Capture the cell that displays the provided text and extract its (X, Y) central coordinate. 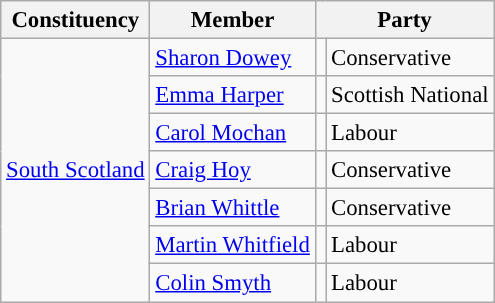
Carol Mochan (232, 133)
Colin Smyth (232, 283)
Martin Whitfield (232, 245)
Craig Hoy (232, 170)
Party (404, 20)
Scottish National (410, 95)
Brian Whittle (232, 208)
Constituency (76, 20)
South Scotland (76, 170)
Member (232, 20)
Emma Harper (232, 95)
Sharon Dowey (232, 58)
